Detect which cell encompasses the target text, then output its (x, y) center coordinate. 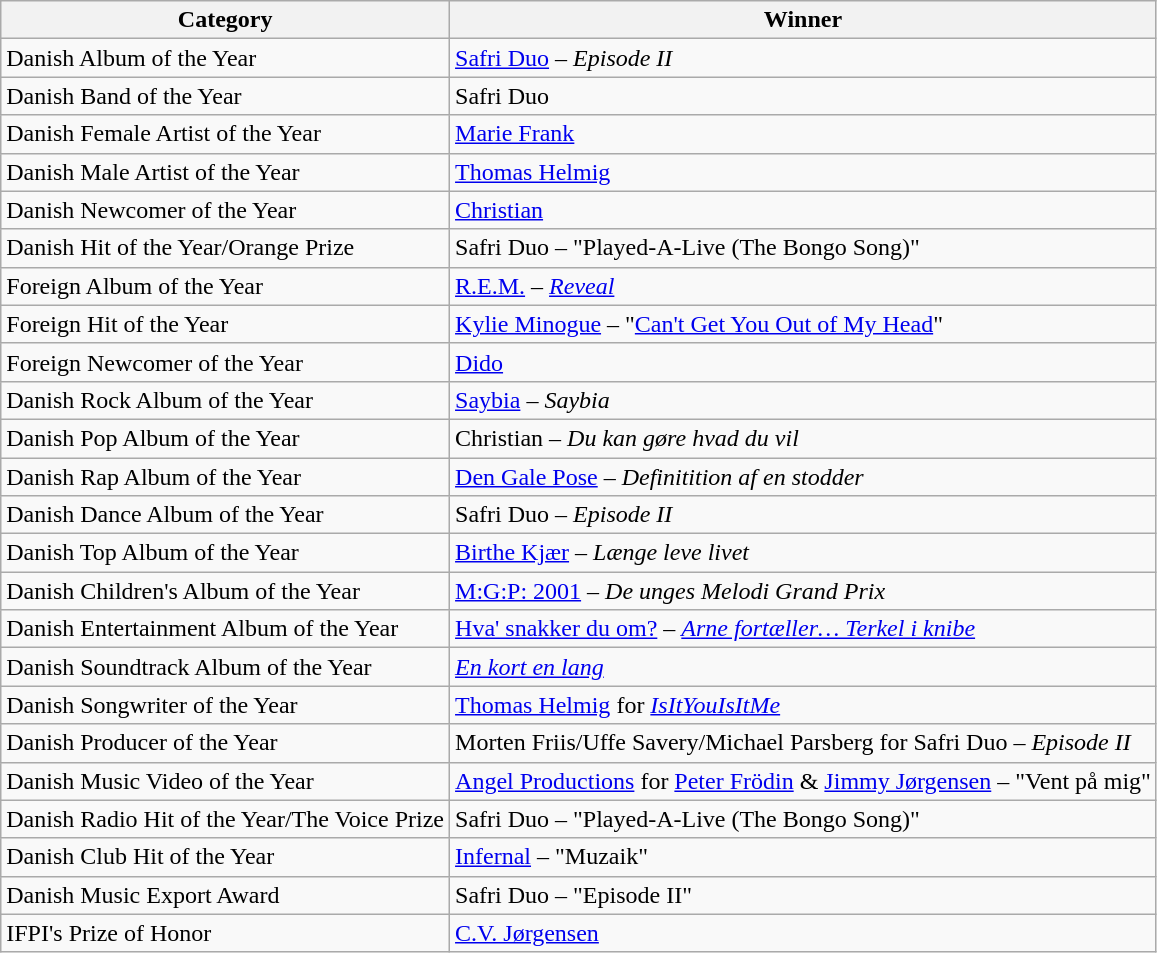
Danish Children's Album of the Year (226, 591)
Foreign Newcomer of the Year (226, 362)
IFPI's Prize of Honor (226, 933)
Den Gale Pose – Definitition af en stodder (804, 477)
Christian – Du kan gøre hvad du vil (804, 438)
Christian (804, 210)
En kort en lang (804, 667)
Danish Rap Album of the Year (226, 477)
Danish Music Video of the Year (226, 781)
M:G:P: 2001 – De unges Melodi Grand Prix (804, 591)
Hva' snakker du om? – Arne fortæller… Terkel i knibe (804, 629)
Infernal – "Muzaik" (804, 857)
Thomas Helmig (804, 172)
Danish Rock Album of the Year (226, 400)
Dido (804, 362)
Birthe Kjær – Længe leve livet (804, 553)
Category (226, 20)
Danish Music Export Award (226, 895)
C.V. Jørgensen (804, 933)
Danish Male Artist of the Year (226, 172)
Marie Frank (804, 134)
Thomas Helmig for IsItYouIsItMe (804, 705)
Saybia – Saybia (804, 400)
Angel Productions for Peter Frödin & Jimmy Jørgensen – "Vent på mig" (804, 781)
Danish Entertainment Album of the Year (226, 629)
Danish Radio Hit of the Year/The Voice Prize (226, 819)
Danish Band of the Year (226, 96)
Danish Producer of the Year (226, 743)
Danish Hit of the Year/Orange Prize (226, 248)
Danish Newcomer of the Year (226, 210)
Danish Soundtrack Album of the Year (226, 667)
Danish Top Album of the Year (226, 553)
Danish Songwriter of the Year (226, 705)
Safri Duo – "Episode II" (804, 895)
Danish Club Hit of the Year (226, 857)
Danish Album of the Year (226, 58)
Morten Friis/Uffe Savery/Michael Parsberg for Safri Duo – Episode II (804, 743)
R.E.M. – Reveal (804, 286)
Foreign Hit of the Year (226, 324)
Foreign Album of the Year (226, 286)
Danish Pop Album of the Year (226, 438)
Danish Dance Album of the Year (226, 515)
Safri Duo (804, 96)
Winner (804, 20)
Kylie Minogue – "Can't Get You Out of My Head" (804, 324)
Danish Female Artist of the Year (226, 134)
